Return the (x, y) coordinate for the center point of the cell that contains the specified text.  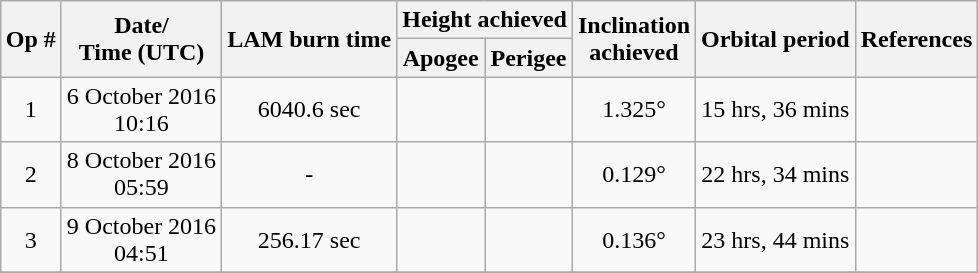
2 (30, 174)
6040.6 sec (310, 110)
1 (30, 110)
0.129° (634, 174)
Perigee (529, 58)
3 (30, 240)
LAM burn time (310, 39)
23 hrs, 44 mins (776, 240)
9 October 2016 04:51 (141, 240)
- (310, 174)
256.17 sec (310, 240)
1.325° (634, 110)
Date/Time (UTC) (141, 39)
8 October 2016 05:59 (141, 174)
Inclinationachieved (634, 39)
Op # (30, 39)
22 hrs, 34 mins (776, 174)
15 hrs, 36 mins (776, 110)
0.136° (634, 240)
References (916, 39)
Orbital period (776, 39)
Height achieved (485, 20)
Apogee (441, 58)
6 October 2016 10:16 (141, 110)
